Pinpoint the cell where the given text exists, returning its [x, y] midpoint coordinate. 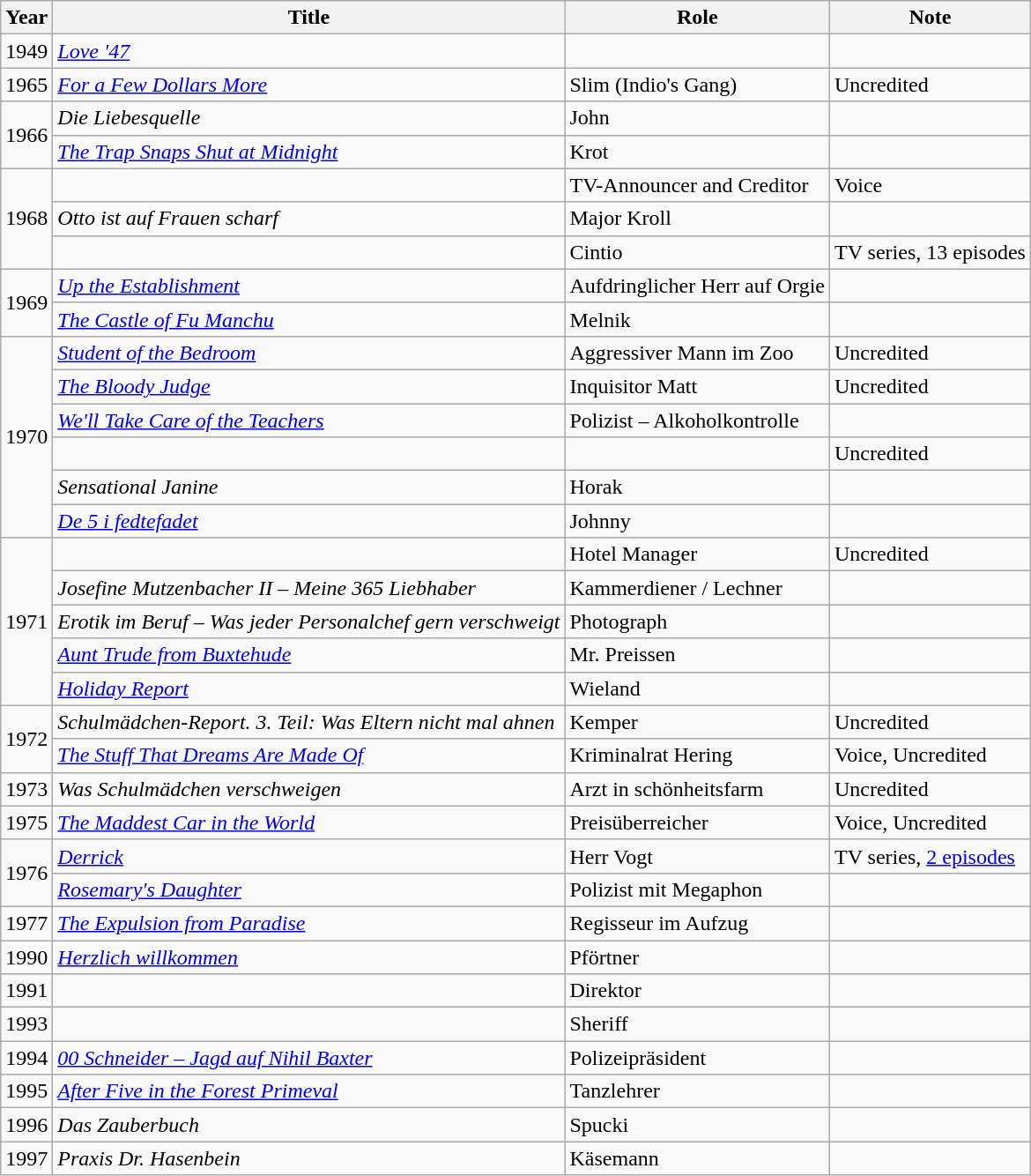
The Trap Snaps Shut at Midnight [308, 152]
The Stuff That Dreams Are Made Of [308, 755]
Sheriff [698, 1024]
1996 [26, 1125]
Praxis Dr. Hasenbein [308, 1158]
Tanzlehrer [698, 1091]
Was Schulmädchen verschweigen [308, 789]
Inquisitor Matt [698, 386]
Das Zauberbuch [308, 1125]
The Maddest Car in the World [308, 822]
Josefine Mutzenbacher II – Meine 365 Liebhaber [308, 588]
Note [931, 18]
Kammerdiener / Lechner [698, 588]
Polizist mit Megaphon [698, 889]
Regisseur im Aufzug [698, 923]
1965 [26, 85]
After Five in the Forest Primeval [308, 1091]
Cintio [698, 252]
1973 [26, 789]
1991 [26, 991]
00 Schneider – Jagd auf Nihil Baxter [308, 1058]
TV series, 2 episodes [931, 856]
1976 [26, 873]
Polizist – Alkoholkontrolle [698, 421]
The Castle of Fu Manchu [308, 319]
Year [26, 18]
Preisüberreicher [698, 822]
John [698, 118]
De 5 i fedtefadet [308, 521]
Johnny [698, 521]
Major Kroll [698, 219]
Krot [698, 152]
1993 [26, 1024]
Schulmädchen-Report. 3. Teil: Was Eltern nicht mal ahnen [308, 722]
TV-Announcer and Creditor [698, 185]
Otto ist auf Frauen scharf [308, 219]
Title [308, 18]
Herr Vogt [698, 856]
The Bloody Judge [308, 386]
1970 [26, 436]
Rosemary's Daughter [308, 889]
The Expulsion from Paradise [308, 923]
Direktor [698, 991]
Slim (Indio's Gang) [698, 85]
Arzt in schönheitsfarm [698, 789]
Student of the Bedroom [308, 353]
Wieland [698, 688]
Up the Establishment [308, 286]
Role [698, 18]
Holiday Report [308, 688]
Kemper [698, 722]
1997 [26, 1158]
1966 [26, 135]
Pförtner [698, 956]
Aggressiver Mann im Zoo [698, 353]
1969 [26, 302]
1995 [26, 1091]
Sensational Janine [308, 488]
Käsemann [698, 1158]
For a Few Dollars More [308, 85]
Die Liebesquelle [308, 118]
1972 [26, 739]
1977 [26, 923]
Love '47 [308, 51]
Hotel Manager [698, 555]
Polizeipräsident [698, 1058]
Photograph [698, 621]
1994 [26, 1058]
Aufdringlicher Herr auf Orgie [698, 286]
1949 [26, 51]
1968 [26, 219]
1990 [26, 956]
Horak [698, 488]
We'll Take Care of the Teachers [308, 421]
Spucki [698, 1125]
Kriminalrat Hering [698, 755]
1971 [26, 621]
Derrick [308, 856]
Mr. Preissen [698, 655]
Voice [931, 185]
Aunt Trude from Buxtehude [308, 655]
Melnik [698, 319]
Erotik im Beruf – Was jeder Personalchef gern verschweigt [308, 621]
1975 [26, 822]
Herzlich willkommen [308, 956]
TV series, 13 episodes [931, 252]
